Capture the cell that displays the provided text and extract its (x, y) central coordinate. 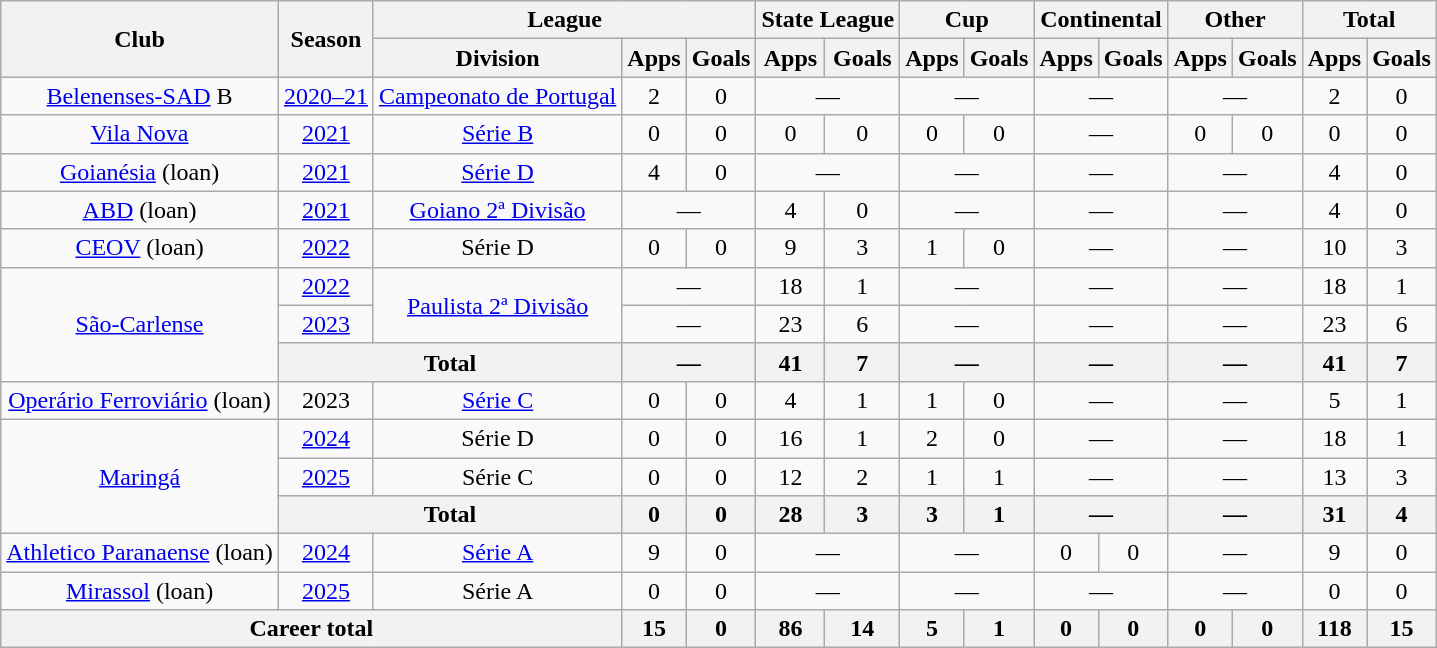
2020–21 (326, 96)
Athletico Paranaense (loan) (140, 553)
São-Carlense (140, 324)
League (564, 20)
12 (790, 477)
Campeonato de Portugal (497, 96)
Paulista 2ª Divisão (497, 305)
Goiano 2ª Divisão (497, 210)
118 (1334, 629)
13 (1334, 477)
Maringá (140, 476)
Série B (497, 134)
ABD (loan) (140, 210)
86 (790, 629)
Season (326, 39)
28 (790, 515)
Vila Nova (140, 134)
14 (862, 629)
Belenenses-SAD B (140, 96)
Division (497, 58)
Career total (312, 629)
10 (1334, 248)
Mirassol (loan) (140, 591)
16 (790, 438)
State League (828, 20)
Other (1235, 20)
CEOV (loan) (140, 248)
31 (1334, 515)
Club (140, 39)
Cup (967, 20)
Continental (1101, 20)
Operário Ferroviário (loan) (140, 400)
Goianésia (loan) (140, 172)
